Output the [X, Y] coordinate of the center of the cell containing the given text.  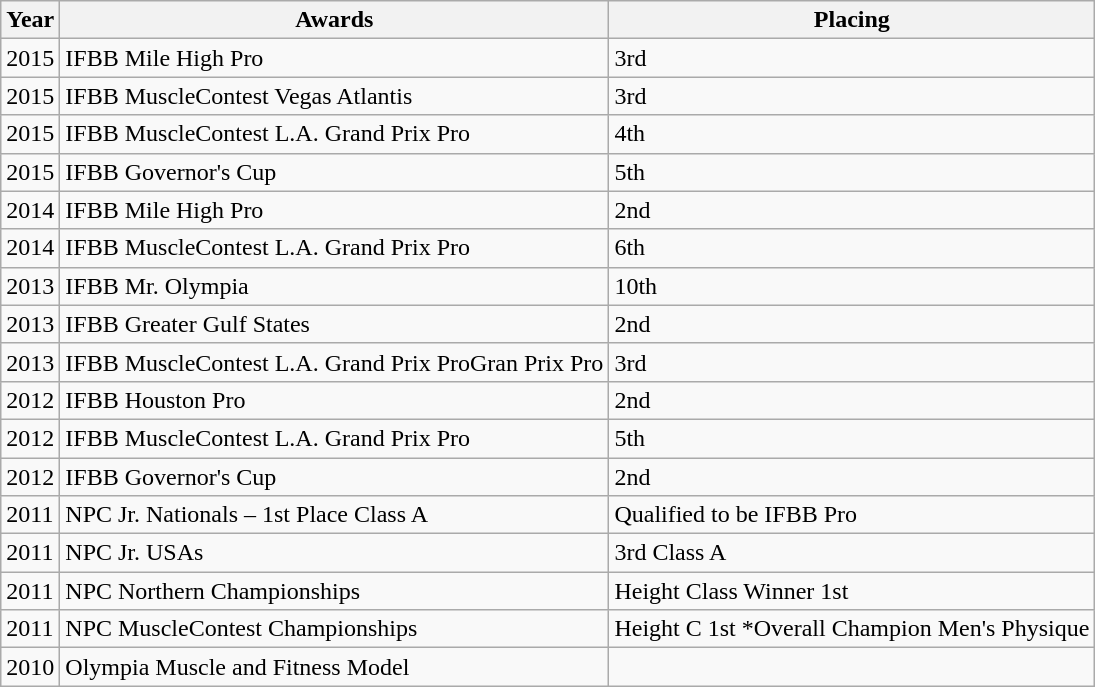
Height Class Winner 1st [852, 591]
IFBB MuscleContest L.A. Grand Prix ProGran Prix Pro [334, 362]
Awards [334, 20]
Placing [852, 20]
Qualified to be IFBB Pro [852, 515]
IFBB Mr. Olympia [334, 286]
Year [30, 20]
IFBB Greater Gulf States [334, 324]
Height C 1st *Overall Champion Men's Physique [852, 629]
NPC Jr. Nationals – 1st Place Class A [334, 515]
IFBB MuscleContest Vegas Atlantis [334, 96]
10th [852, 286]
NPC Jr. USAs [334, 553]
4th [852, 134]
2010 [30, 667]
Olympia Muscle and Fitness Model [334, 667]
NPC MuscleContest Championships [334, 629]
IFBB Houston Pro [334, 400]
NPC Northern Championships [334, 591]
3rd Class A [852, 553]
6th [852, 248]
